Locate the cell with the specified text and output its (X, Y) center coordinate. 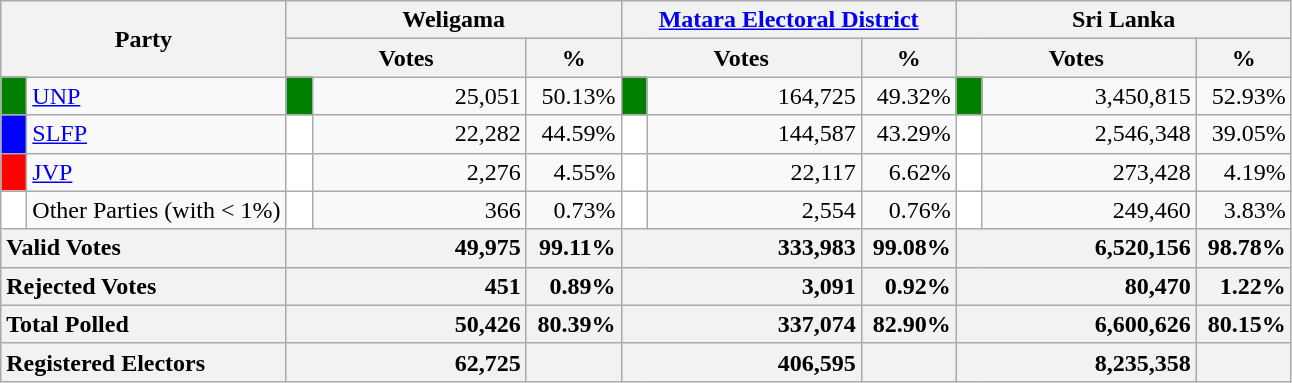
3.83% (1244, 210)
99.11% (574, 248)
8,235,358 (1076, 362)
49,975 (406, 248)
273,428 (1089, 172)
22,282 (419, 134)
6,600,626 (1076, 324)
2,554 (754, 210)
80,470 (1076, 286)
0.89% (574, 286)
451 (406, 286)
43.29% (908, 134)
337,074 (741, 324)
Other Parties (with < 1%) (156, 210)
6.62% (908, 172)
Valid Votes (144, 248)
99.08% (908, 248)
25,051 (419, 96)
333,983 (741, 248)
1.22% (1244, 286)
80.39% (574, 324)
80.15% (1244, 324)
3,091 (741, 286)
JVP (156, 172)
249,460 (1089, 210)
164,725 (754, 96)
98.78% (1244, 248)
49.32% (908, 96)
50.13% (574, 96)
62,725 (406, 362)
39.05% (1244, 134)
Sri Lanka (1124, 20)
2,276 (419, 172)
Total Polled (144, 324)
144,587 (754, 134)
Matara Electoral District (788, 20)
Party (144, 39)
0.76% (908, 210)
4.19% (1244, 172)
44.59% (574, 134)
366 (419, 210)
0.92% (908, 286)
Weligama (454, 20)
SLFP (156, 134)
Registered Electors (144, 362)
UNP (156, 96)
6,520,156 (1076, 248)
406,595 (741, 362)
82.90% (908, 324)
52.93% (1244, 96)
4.55% (574, 172)
3,450,815 (1089, 96)
22,117 (754, 172)
0.73% (574, 210)
2,546,348 (1089, 134)
Rejected Votes (144, 286)
50,426 (406, 324)
